From the cell containing the given text, extract its center point as (X, Y) coordinate. 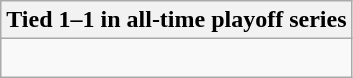
Tied 1–1 in all-time playoff series (176, 20)
